Locate the cell with the specified text and output its (x, y) center coordinate. 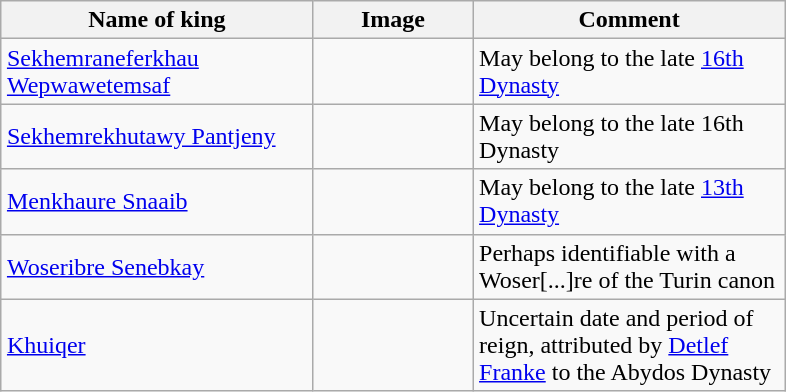
May belong to the late 13th Dynasty (630, 202)
Sekhemraneferkhau Wepwawetemsaf (156, 72)
Perhaps identifiable with a Woser[...]re of the Turin canon (630, 266)
Name of king (156, 20)
Comment (630, 20)
Khuiqer (156, 345)
Woseribre Senebkay (156, 266)
Uncertain date and period of reign, attributed by Detlef Franke to the Abydos Dynasty (630, 345)
Image (392, 20)
Sekhemrekhutawy Pantjeny (156, 136)
Menkhaure Snaaib (156, 202)
